Find where the given text appears and provide that cell's center as (x, y) coordinate. 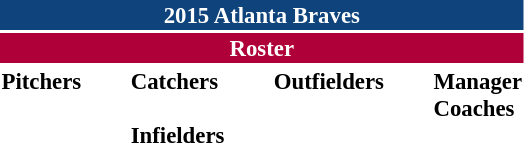
2015 Atlanta Braves (262, 15)
Roster (262, 48)
